From the cell containing the given text, extract its center point as [X, Y] coordinate. 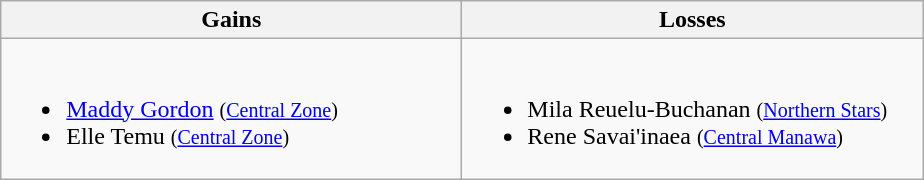
Mila Reuelu-Buchanan (Northern Stars)Rene Savai'inaea (Central Manawa) [692, 109]
Losses [692, 20]
Gains [232, 20]
Maddy Gordon (Central Zone)Elle Temu (Central Zone) [232, 109]
